Scan for the cell matching the given text and deliver its (x, y) coordinate at center. 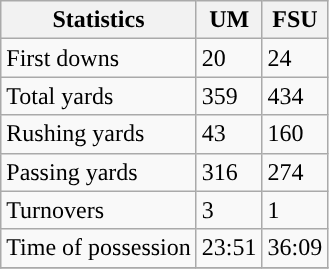
23:51 (229, 248)
1 (295, 210)
359 (229, 96)
160 (295, 134)
FSU (295, 20)
Time of possession (99, 248)
Turnovers (99, 210)
Total yards (99, 96)
316 (229, 172)
Rushing yards (99, 134)
First downs (99, 58)
UM (229, 20)
3 (229, 210)
274 (295, 172)
20 (229, 58)
Passing yards (99, 172)
434 (295, 96)
24 (295, 58)
Statistics (99, 20)
36:09 (295, 248)
43 (229, 134)
